Determine the (x, y) coordinate at the center of the cell enclosing the given text.  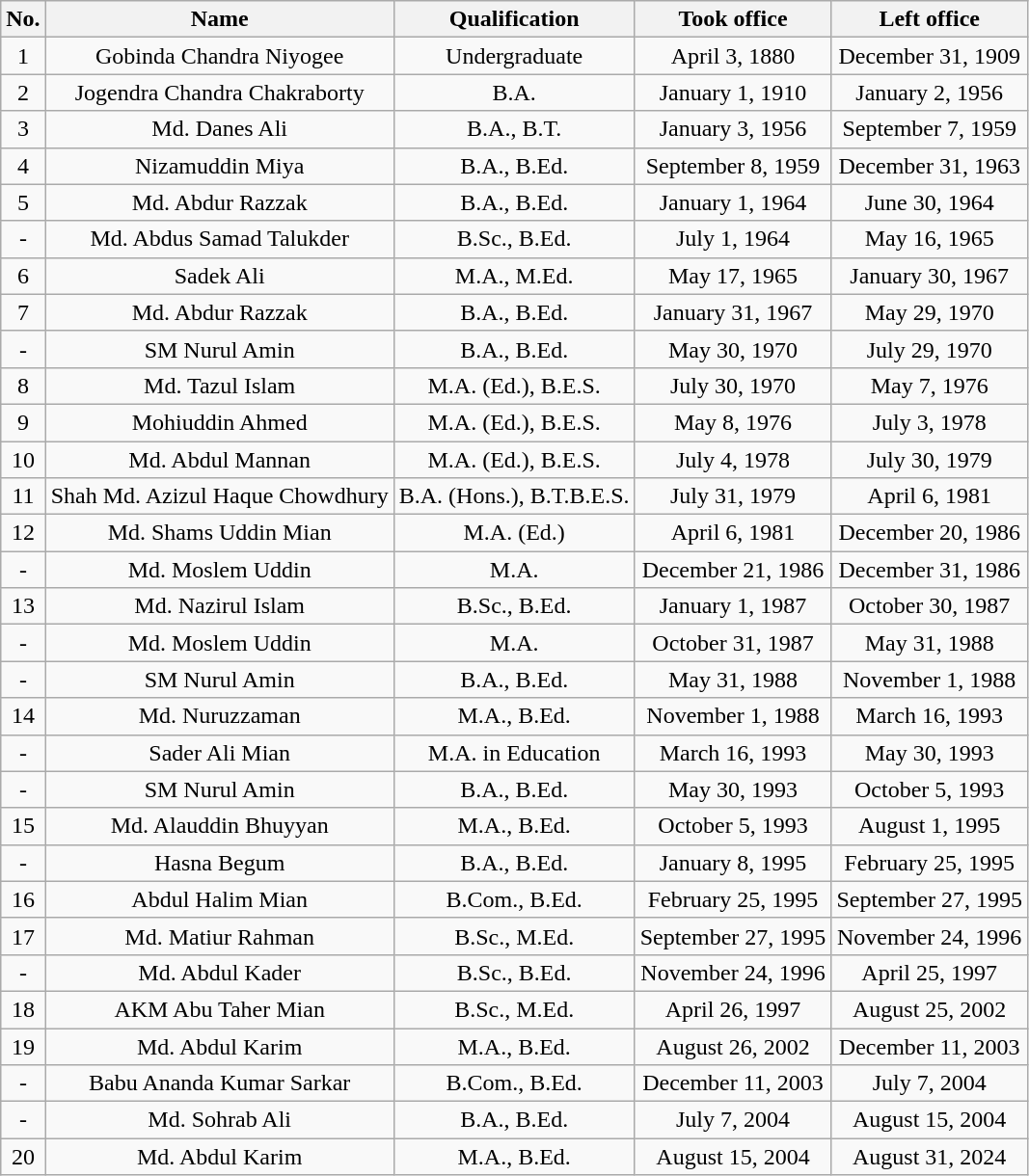
Took office (733, 19)
Md. Alauddin Bhuyyan (220, 826)
October 31, 1987 (733, 643)
AKM Abu Taher Mian (220, 1009)
Abdul Halim Mian (220, 899)
May 7, 1976 (930, 386)
July 30, 1979 (930, 460)
Jogendra Chandra Chakraborty (220, 93)
August 1, 1995 (930, 826)
Qualification (514, 19)
Left office (930, 19)
January 8, 1995 (733, 863)
Sadek Ali (220, 276)
January 1, 1910 (733, 93)
8 (23, 386)
12 (23, 533)
January 1, 1987 (733, 606)
July 1, 1964 (733, 239)
December 21, 1986 (733, 570)
18 (23, 1009)
Md. Tazul Islam (220, 386)
Babu Ananda Kumar Sarkar (220, 1083)
13 (23, 606)
July 4, 1978 (733, 460)
9 (23, 422)
Md. Sohrab Ali (220, 1120)
Sader Ali Mian (220, 753)
January 1, 1964 (733, 202)
January 31, 1967 (733, 312)
December 20, 1986 (930, 533)
No. (23, 19)
April 3, 1880 (733, 56)
October 30, 1987 (930, 606)
January 3, 1956 (733, 129)
1 (23, 56)
6 (23, 276)
20 (23, 1157)
September 7, 1959 (930, 129)
16 (23, 899)
April 25, 1997 (930, 973)
December 31, 1986 (930, 570)
August 26, 2002 (733, 1046)
April 26, 1997 (733, 1009)
August 31, 2024 (930, 1157)
May 17, 1965 (733, 276)
August 25, 2002 (930, 1009)
M.A. in Education (514, 753)
5 (23, 202)
December 31, 1963 (930, 166)
January 2, 1956 (930, 93)
July 31, 1979 (733, 496)
Md. Danes Ali (220, 129)
11 (23, 496)
3 (23, 129)
July 3, 1978 (930, 422)
May 30, 1970 (733, 349)
4 (23, 166)
2 (23, 93)
July 30, 1970 (733, 386)
July 29, 1970 (930, 349)
Nizamuddin Miya (220, 166)
Name (220, 19)
B.A. (Hons.), B.T.B.E.S. (514, 496)
January 30, 1967 (930, 276)
Md. Abdul Kader (220, 973)
Md. Abdus Samad Talukder (220, 239)
17 (23, 936)
Md. Matiur Rahman (220, 936)
Undergraduate (514, 56)
Md. Nazirul Islam (220, 606)
May 16, 1965 (930, 239)
19 (23, 1046)
M.A., M.Ed. (514, 276)
Mohiuddin Ahmed (220, 422)
June 30, 1964 (930, 202)
Gobinda Chandra Niyogee (220, 56)
B.A., B.T. (514, 129)
7 (23, 312)
Shah Md. Azizul Haque Chowdhury (220, 496)
December 31, 1909 (930, 56)
M.A. (Ed.) (514, 533)
Hasna Begum (220, 863)
Md. Abdul Mannan (220, 460)
May 29, 1970 (930, 312)
14 (23, 716)
15 (23, 826)
Md. Shams Uddin Mian (220, 533)
September 8, 1959 (733, 166)
May 8, 1976 (733, 422)
10 (23, 460)
Md. Nuruzzaman (220, 716)
B.A. (514, 93)
